Find where the given text appears and provide that cell's center as (x, y) coordinate. 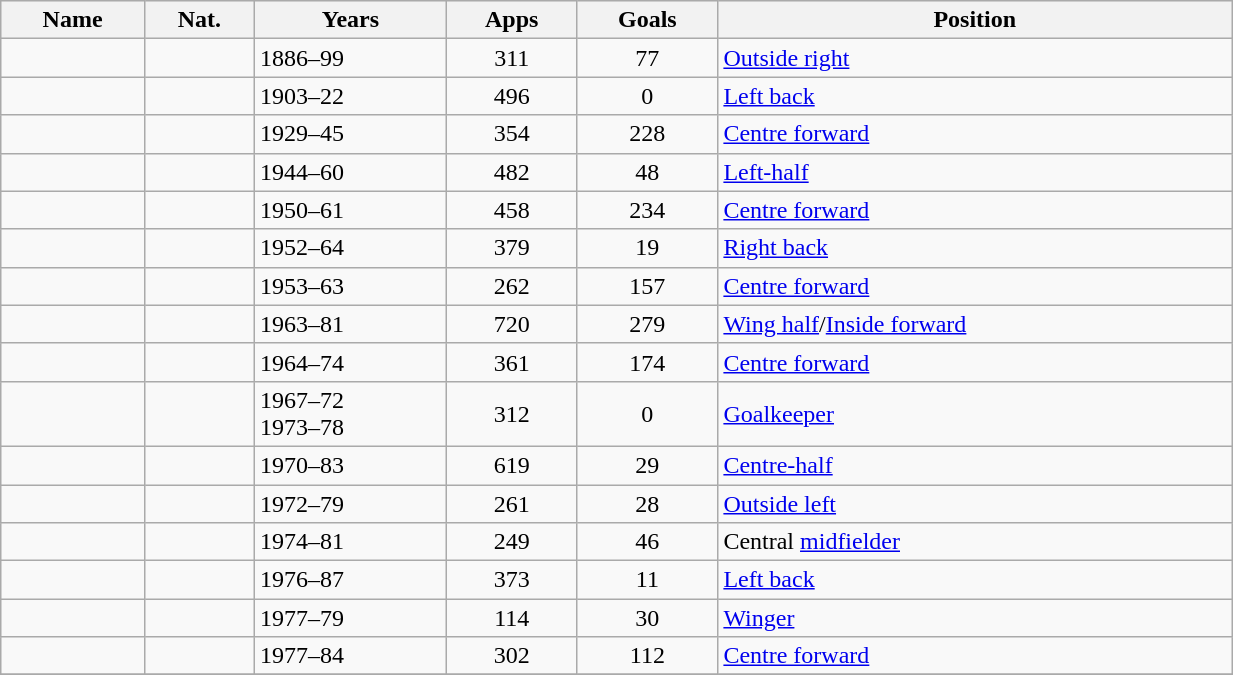
Centre-half (975, 465)
249 (512, 542)
Winger (975, 618)
Wing half/Inside forward (975, 324)
354 (512, 134)
Goalkeeper (975, 414)
379 (512, 248)
1977–79 (350, 618)
28 (648, 503)
Central midfielder (975, 542)
361 (512, 362)
29 (648, 465)
Apps (512, 20)
112 (648, 656)
Nat. (199, 20)
1964–74 (350, 362)
1970–83 (350, 465)
174 (648, 362)
Left-half (975, 172)
482 (512, 172)
496 (512, 96)
1952–64 (350, 248)
Years (350, 20)
Position (975, 20)
302 (512, 656)
262 (512, 286)
1977–84 (350, 656)
77 (648, 58)
373 (512, 580)
1953–63 (350, 286)
30 (648, 618)
1974–81 (350, 542)
114 (512, 618)
Right back (975, 248)
157 (648, 286)
Outside right (975, 58)
228 (648, 134)
279 (648, 324)
48 (648, 172)
Goals (648, 20)
458 (512, 210)
1950–61 (350, 210)
1976–87 (350, 580)
Outside left (975, 503)
Name (73, 20)
1963–81 (350, 324)
619 (512, 465)
261 (512, 503)
312 (512, 414)
311 (512, 58)
1929–45 (350, 134)
1972–79 (350, 503)
11 (648, 580)
1967–721973–78 (350, 414)
46 (648, 542)
720 (512, 324)
1886–99 (350, 58)
19 (648, 248)
1944–60 (350, 172)
1903–22 (350, 96)
234 (648, 210)
